From the cell containing the given text, extract its center point as (x, y) coordinate. 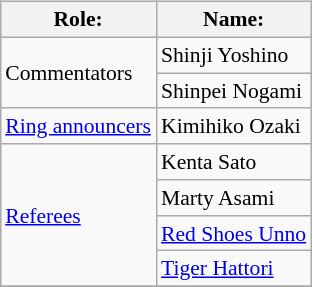
Kimihiko Ozaki (234, 126)
Name: (234, 20)
Ring announcers (78, 126)
Role: (78, 20)
Red Shoes Unno (234, 233)
Tiger Hattori (234, 269)
Marty Asami (234, 198)
Kenta Sato (234, 162)
Shinpei Nogami (234, 91)
Shinji Yoshino (234, 55)
Commentators (78, 72)
Referees (78, 215)
